Capture the cell that displays the provided text and extract its [x, y] central coordinate. 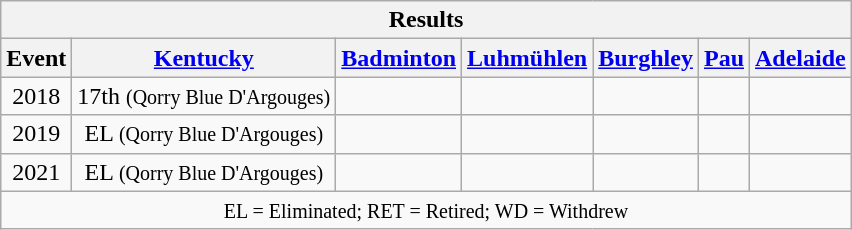
2018 [36, 96]
Pau [724, 58]
2019 [36, 134]
Results [426, 20]
Adelaide [801, 58]
Event [36, 58]
Badminton [399, 58]
2021 [36, 172]
EL = Eliminated; RET = Retired; WD = Withdrew [426, 210]
Kentucky [204, 58]
Luhmühlen [528, 58]
Burghley [646, 58]
17th (Qorry Blue D'Argouges) [204, 96]
